Determine the (X, Y) coordinate at the center of the cell enclosing the given text.  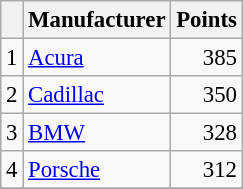
Manufacturer (97, 20)
3 (12, 133)
BMW (97, 133)
312 (206, 170)
1 (12, 58)
Points (206, 20)
328 (206, 133)
Acura (97, 58)
350 (206, 95)
385 (206, 58)
Porsche (97, 170)
2 (12, 95)
Cadillac (97, 95)
4 (12, 170)
